Output the [x, y] coordinate of the center of the cell containing the given text.  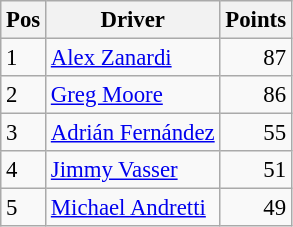
55 [256, 133]
Michael Andretti [133, 208]
1 [24, 58]
Points [256, 20]
49 [256, 208]
86 [256, 95]
Driver [133, 20]
4 [24, 170]
2 [24, 95]
5 [24, 208]
87 [256, 58]
Adrián Fernández [133, 133]
Pos [24, 20]
Jimmy Vasser [133, 170]
Alex Zanardi [133, 58]
51 [256, 170]
Greg Moore [133, 95]
3 [24, 133]
